Pinpoint the cell where the given text exists, returning its [x, y] midpoint coordinate. 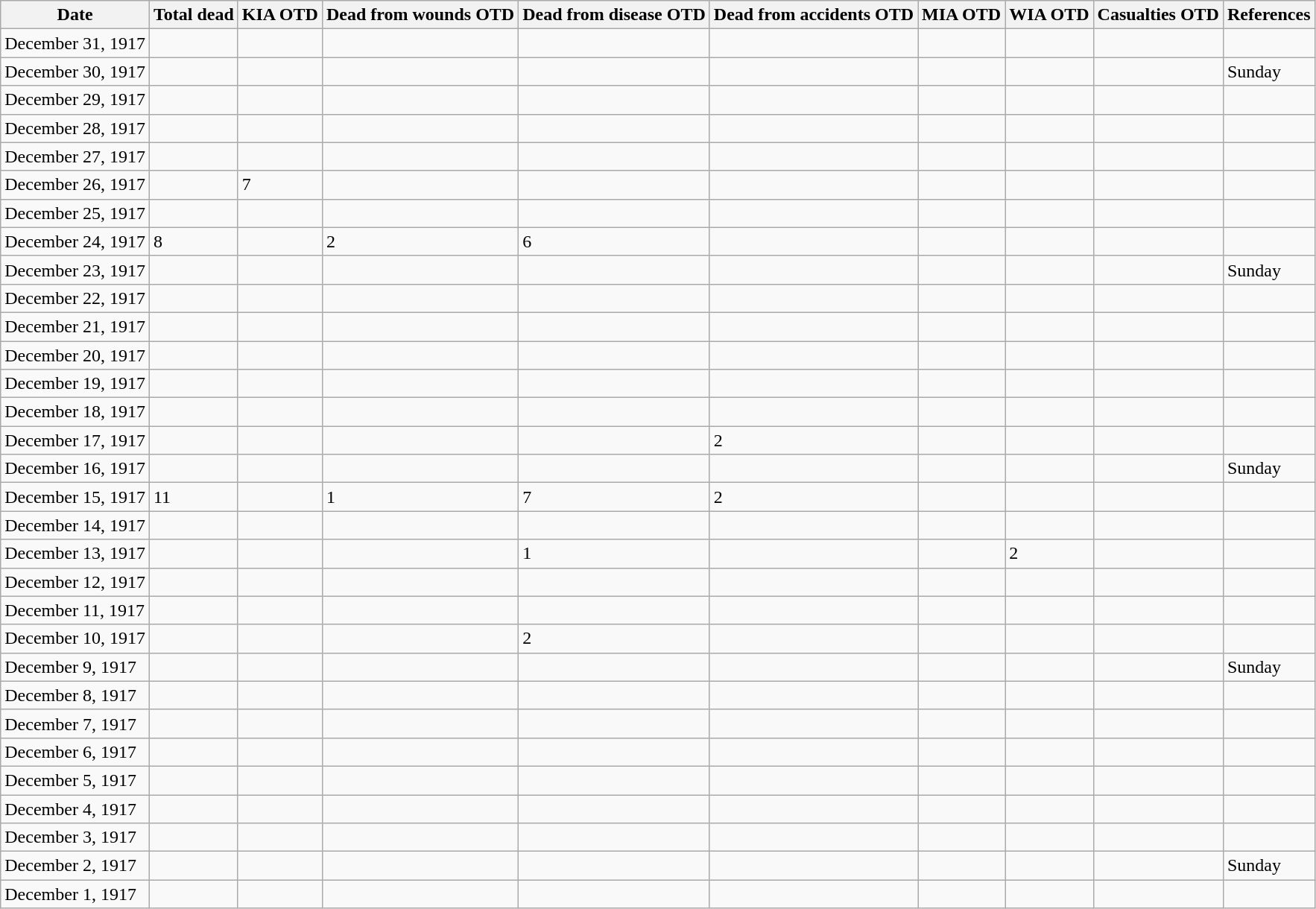
December 15, 1917 [75, 497]
References [1268, 15]
Dead from accidents OTD [814, 15]
8 [194, 241]
December 19, 1917 [75, 384]
December 1, 1917 [75, 894]
Total dead [194, 15]
December 16, 1917 [75, 469]
6 [614, 241]
December 22, 1917 [75, 298]
Casualties OTD [1158, 15]
December 5, 1917 [75, 780]
December 2, 1917 [75, 866]
MIA OTD [961, 15]
December 31, 1917 [75, 43]
December 23, 1917 [75, 270]
December 3, 1917 [75, 837]
11 [194, 497]
December 11, 1917 [75, 610]
December 28, 1917 [75, 128]
December 26, 1917 [75, 185]
December 27, 1917 [75, 156]
December 6, 1917 [75, 752]
Dead from disease OTD [614, 15]
December 24, 1917 [75, 241]
December 9, 1917 [75, 667]
December 8, 1917 [75, 695]
KIA OTD [280, 15]
December 10, 1917 [75, 639]
December 7, 1917 [75, 723]
December 20, 1917 [75, 355]
December 30, 1917 [75, 72]
December 13, 1917 [75, 554]
December 29, 1917 [75, 100]
Dead from wounds OTD [420, 15]
WIA OTD [1049, 15]
December 4, 1917 [75, 808]
December 17, 1917 [75, 440]
December 12, 1917 [75, 582]
December 21, 1917 [75, 326]
Date [75, 15]
December 25, 1917 [75, 213]
December 18, 1917 [75, 412]
December 14, 1917 [75, 525]
